Output the [x, y] coordinate of the center of the cell containing the given text.  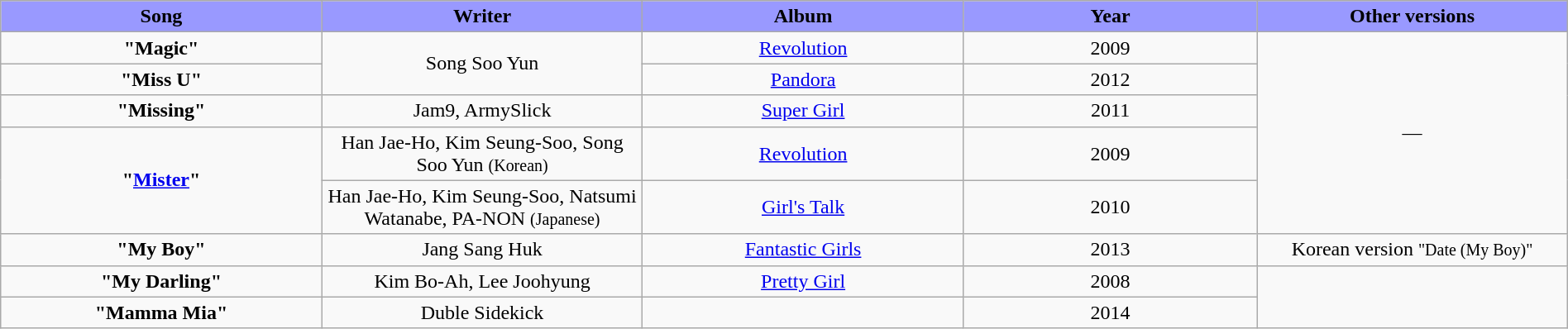
"Missing" [161, 111]
Pretty Girl [803, 281]
"Mister" [161, 180]
Jam9, ArmySlick [482, 111]
Writer [482, 17]
2008 [1110, 281]
Jang Sang Huk [482, 250]
Album [803, 17]
Year [1110, 17]
Other versions [1413, 17]
"My Boy" [161, 250]
"Miss U" [161, 79]
Kim Bo-Ah, Lee Joohyung [482, 281]
Han Jae-Ho, Kim Seung-Soo, Natsumi Watanabe, PA-NON (Japanese) [482, 207]
Song Soo Yun [482, 64]
Korean version "Date (My Boy)" [1413, 250]
"My Darling" [161, 281]
Super Girl [803, 111]
Pandora [803, 79]
"Mamma Mia" [161, 312]
2014 [1110, 312]
2013 [1110, 250]
2012 [1110, 79]
Song [161, 17]
Fantastic Girls [803, 250]
2010 [1110, 207]
Girl's Talk [803, 207]
Han Jae-Ho, Kim Seung-Soo, Song Soo Yun (Korean) [482, 154]
2011 [1110, 111]
— [1413, 133]
"Magic" [161, 48]
Duble Sidekick [482, 312]
